From the cell containing the given text, extract its center point as (X, Y) coordinate. 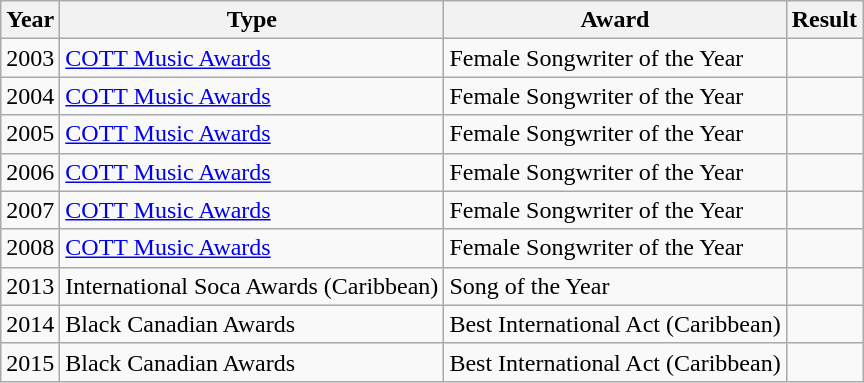
Result (824, 20)
2003 (30, 58)
Type (252, 20)
Song of the Year (615, 286)
2007 (30, 210)
2014 (30, 324)
International Soca Awards (Caribbean) (252, 286)
2005 (30, 134)
2006 (30, 172)
2004 (30, 96)
2013 (30, 286)
Year (30, 20)
2008 (30, 248)
Award (615, 20)
2015 (30, 362)
